Output the [x, y] coordinate of the center of the cell containing the given text.  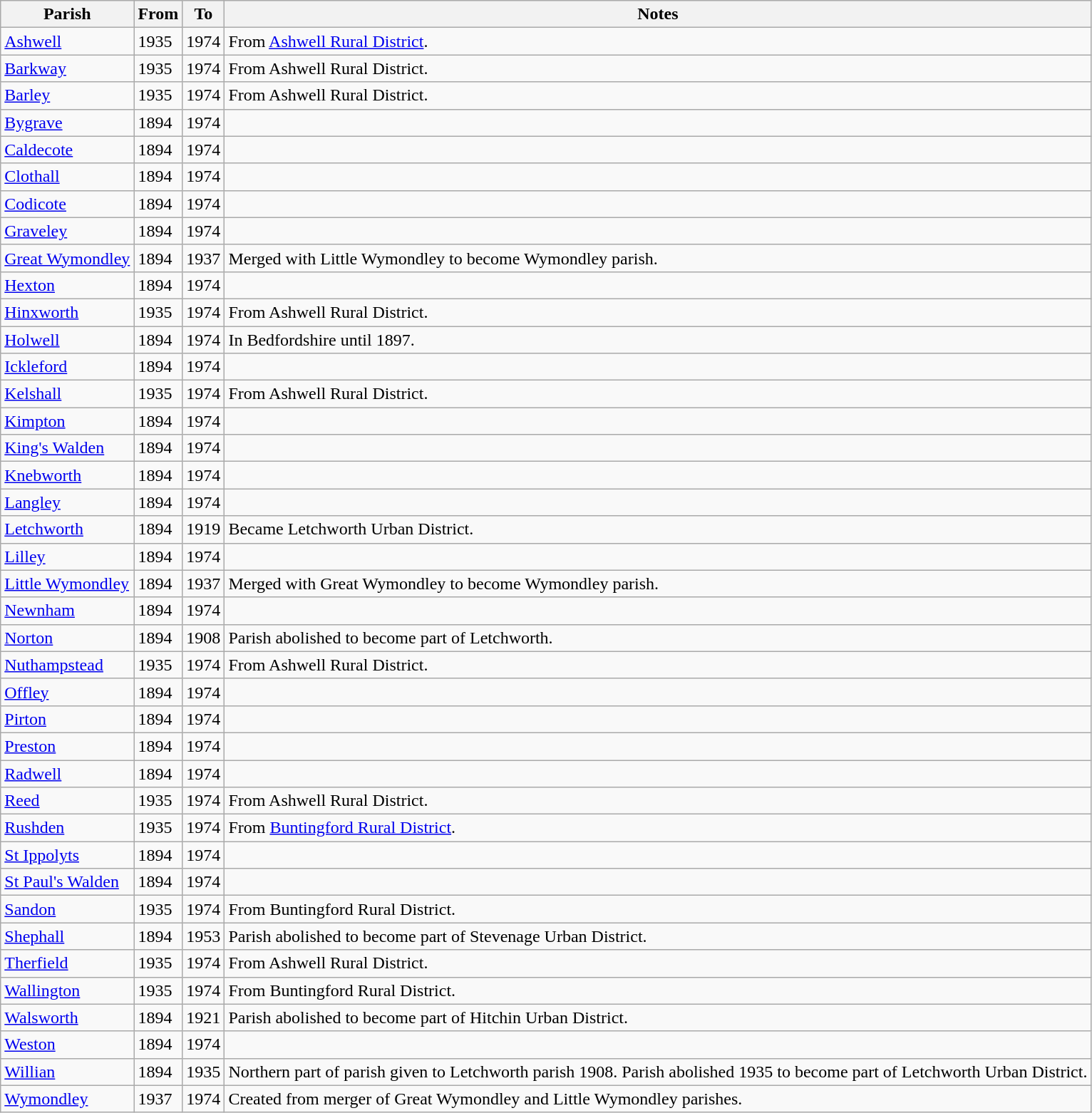
Little Wymondley [67, 584]
Nuthampstead [67, 665]
Rushden [67, 828]
Parish abolished to become part of Stevenage Urban District. [658, 936]
1908 [204, 638]
Clothall [67, 177]
Radwell [67, 773]
Parish [67, 14]
Merged with Little Wymondley to become Wymondley parish. [658, 258]
Langley [67, 502]
Wallington [67, 990]
Caldecote [67, 150]
Preston [67, 746]
Parish abolished to become part of Hitchin Urban District. [658, 1018]
Ickleford [67, 367]
Letchworth [67, 529]
Offley [67, 692]
Newnham [67, 611]
Codicote [67, 204]
Weston [67, 1045]
Bygrave [67, 123]
St Paul's Walden [67, 882]
Walsworth [67, 1018]
Created from merger of Great Wymondley and Little Wymondley parishes. [658, 1099]
Norton [67, 638]
1919 [204, 529]
Northern part of parish given to Letchworth parish 1908. Parish abolished 1935 to become part of Letchworth Urban District. [658, 1072]
Great Wymondley [67, 258]
Barkway [67, 68]
From [158, 14]
Sandon [67, 909]
Graveley [67, 231]
Reed [67, 801]
1921 [204, 1018]
Kelshall [67, 394]
Became Letchworth Urban District. [658, 529]
Lilley [67, 556]
Shephall [67, 936]
To [204, 14]
1953 [204, 936]
Knebworth [67, 475]
Holwell [67, 340]
Barley [67, 95]
Merged with Great Wymondley to become Wymondley parish. [658, 584]
Parish abolished to become part of Letchworth. [658, 638]
Therfield [67, 963]
Ashwell [67, 41]
Hinxworth [67, 312]
Notes [658, 14]
Wymondley [67, 1099]
In Bedfordshire until 1897. [658, 340]
Willian [67, 1072]
Kimpton [67, 421]
Hexton [67, 285]
St Ippolyts [67, 855]
Pirton [67, 719]
King's Walden [67, 448]
